Locate the cell with the specified text and output its [X, Y] center coordinate. 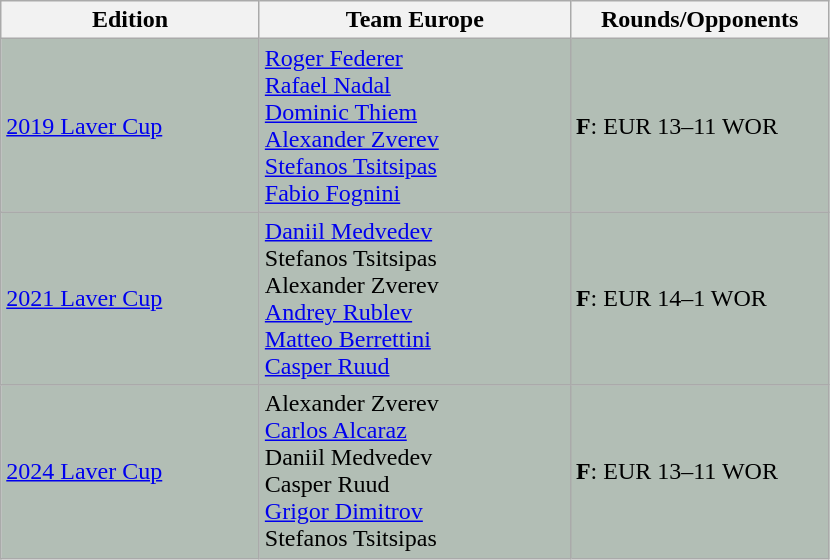
Edition [130, 20]
2024 Laver Cup [130, 472]
Team Europe [414, 20]
Daniil Medvedev Stefanos Tsitsipas Alexander Zverev Andrey Rublev Matteo Berrettini Casper Ruud [414, 298]
Roger Federer Rafael Nadal Dominic Thiem Alexander Zverev Stefanos Tsitsipas Fabio Fognini [414, 126]
2019 Laver Cup [130, 126]
Alexander Zverev Carlos Alcaraz Daniil Medvedev Casper Ruud Grigor Dimitrov Stefanos Tsitsipas [414, 472]
F: EUR 14–1 WOR [700, 298]
2021 Laver Cup [130, 298]
Rounds/Opponents [700, 20]
